Pinpoint the cell where the given text exists, returning its (X, Y) midpoint coordinate. 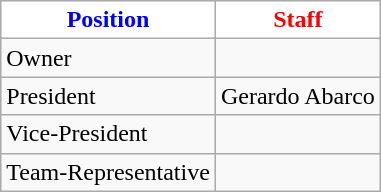
Vice-President (108, 134)
Team-Representative (108, 172)
Staff (298, 20)
President (108, 96)
Position (108, 20)
Gerardo Abarco (298, 96)
Owner (108, 58)
